Determine the [X, Y] coordinate at the center of the cell enclosing the given text.  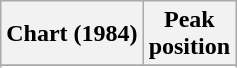
Chart (1984) [72, 34]
Peakposition [189, 34]
